Output the (X, Y) coordinate of the center of the cell containing the given text.  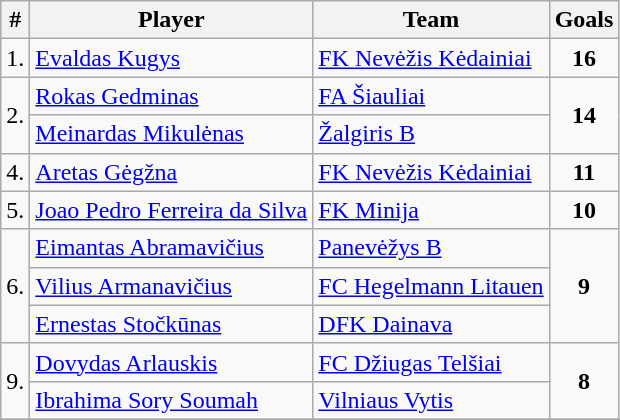
Player (172, 20)
2. (16, 115)
Aretas Gėgžna (172, 172)
Vilius Armanavičius (172, 286)
11 (584, 172)
FK Minija (431, 210)
Team (431, 20)
FC Hegelmann Litauen (431, 286)
DFK Dainava (431, 324)
Panevėžys B (431, 248)
Joao Pedro Ferreira da Silva (172, 210)
Ernestas Stočkūnas (172, 324)
5. (16, 210)
FC Džiugas Telšiai (431, 362)
Ibrahima Sory Soumah (172, 400)
Vilniaus Vytis (431, 400)
4. (16, 172)
14 (584, 115)
Rokas Gedminas (172, 96)
Meinardas Mikulėnas (172, 134)
Eimantas Abramavičius (172, 248)
9. (16, 381)
Evaldas Kugys (172, 58)
8 (584, 381)
16 (584, 58)
10 (584, 210)
Žalgiris B (431, 134)
FA Šiauliai (431, 96)
Goals (584, 20)
1. (16, 58)
9 (584, 286)
Dovydas Arlauskis (172, 362)
# (16, 20)
6. (16, 286)
